From the cell containing the given text, extract its center point as [X, Y] coordinate. 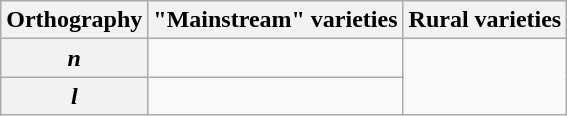
Rural varieties [485, 20]
Orthography [74, 20]
l [74, 96]
n [74, 58]
"Mainstream" varieties [276, 20]
